For the text-containing cell, return its midpoint in [X, Y] coordinate format. 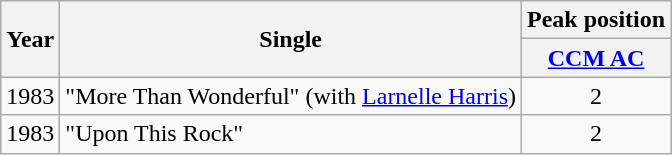
Peak position [596, 20]
CCM AC [596, 58]
Year [30, 39]
"More Than Wonderful" (with Larnelle Harris) [291, 96]
Single [291, 39]
"Upon This Rock" [291, 134]
